Scan for the cell matching the given text and deliver its [X, Y] coordinate at center. 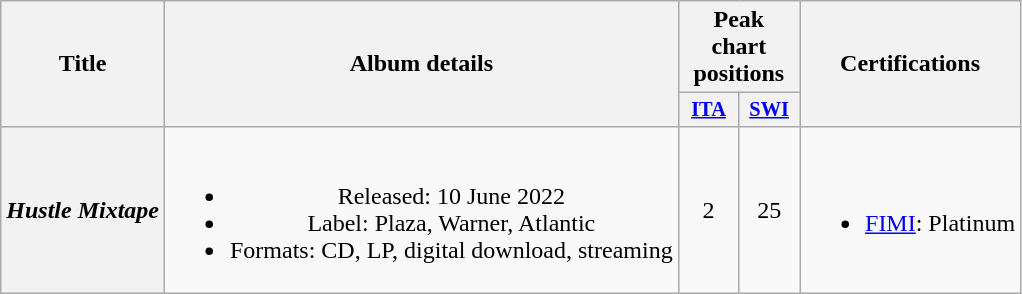
Title [83, 64]
2 [708, 210]
Peak chart positions [738, 47]
25 [770, 210]
Certifications [910, 64]
SWI [770, 110]
Album details [421, 64]
Hustle Mixtape [83, 210]
Released: 10 June 2022Label: Plaza, Warner, AtlanticFormats: CD, LP, digital download, streaming [421, 210]
FIMI: Platinum [910, 210]
ITA [708, 110]
